Locate the cell with the specified text and output its [x, y] center coordinate. 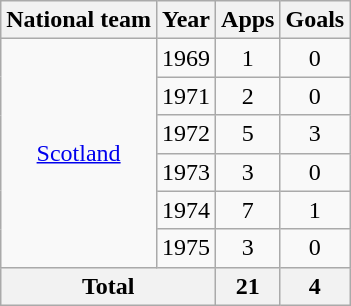
National team [79, 20]
Year [186, 20]
1973 [186, 172]
7 [248, 210]
1969 [186, 58]
1975 [186, 248]
5 [248, 134]
1971 [186, 96]
Total [108, 286]
4 [315, 286]
Scotland [79, 153]
21 [248, 286]
2 [248, 96]
Apps [248, 20]
Goals [315, 20]
1974 [186, 210]
1972 [186, 134]
